Provide the (x, y) coordinate of the cell's center where the given text is located.  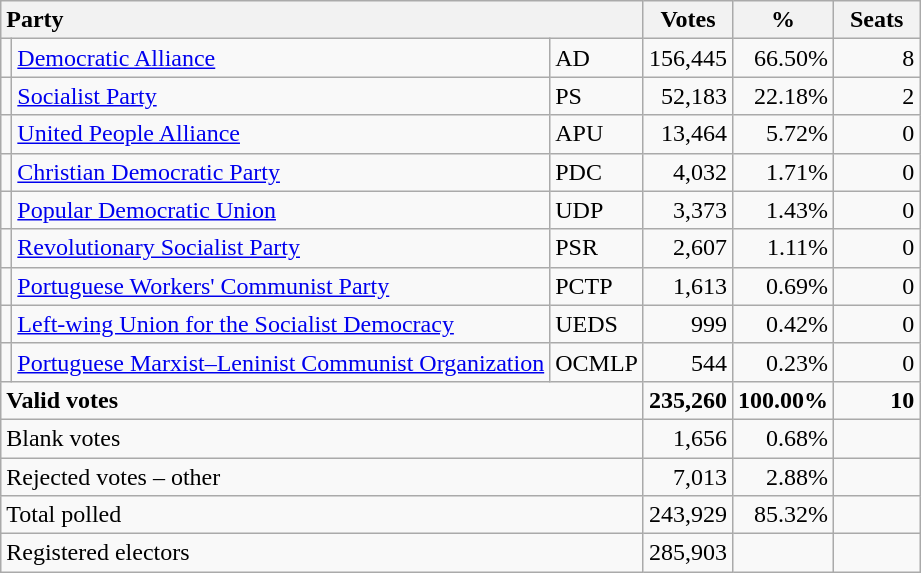
Party (322, 20)
OCMLP (597, 362)
52,183 (688, 96)
5.72% (784, 134)
Revolutionary Socialist Party (281, 248)
1.11% (784, 248)
1.43% (784, 210)
1.71% (784, 172)
Blank votes (322, 438)
Democratic Alliance (281, 58)
PCTP (597, 286)
Seats (877, 20)
0.42% (784, 324)
Rejected votes – other (322, 477)
156,445 (688, 58)
2 (877, 96)
Valid votes (322, 400)
AD (597, 58)
13,464 (688, 134)
Votes (688, 20)
235,260 (688, 400)
Registered electors (322, 553)
7,013 (688, 477)
PS (597, 96)
APU (597, 134)
285,903 (688, 553)
3,373 (688, 210)
Portuguese Workers' Communist Party (281, 286)
100.00% (784, 400)
Socialist Party (281, 96)
UDP (597, 210)
United People Alliance (281, 134)
Christian Democratic Party (281, 172)
8 (877, 58)
0.69% (784, 286)
243,929 (688, 515)
UEDS (597, 324)
0.68% (784, 438)
PDC (597, 172)
0.23% (784, 362)
22.18% (784, 96)
Portuguese Marxist–Leninist Communist Organization (281, 362)
4,032 (688, 172)
999 (688, 324)
Popular Democratic Union (281, 210)
Left-wing Union for the Socialist Democracy (281, 324)
1,656 (688, 438)
85.32% (784, 515)
2.88% (784, 477)
Total polled (322, 515)
PSR (597, 248)
66.50% (784, 58)
544 (688, 362)
2,607 (688, 248)
10 (877, 400)
% (784, 20)
1,613 (688, 286)
